Scan for the cell matching the given text and deliver its (x, y) coordinate at center. 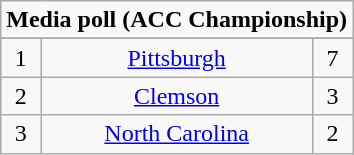
Pittsburgh (176, 58)
7 (332, 58)
Media poll (ACC Championship) (177, 20)
Clemson (176, 96)
1 (21, 58)
North Carolina (176, 134)
